Provide the [X, Y] coordinate of the cell's center where the given text is located.  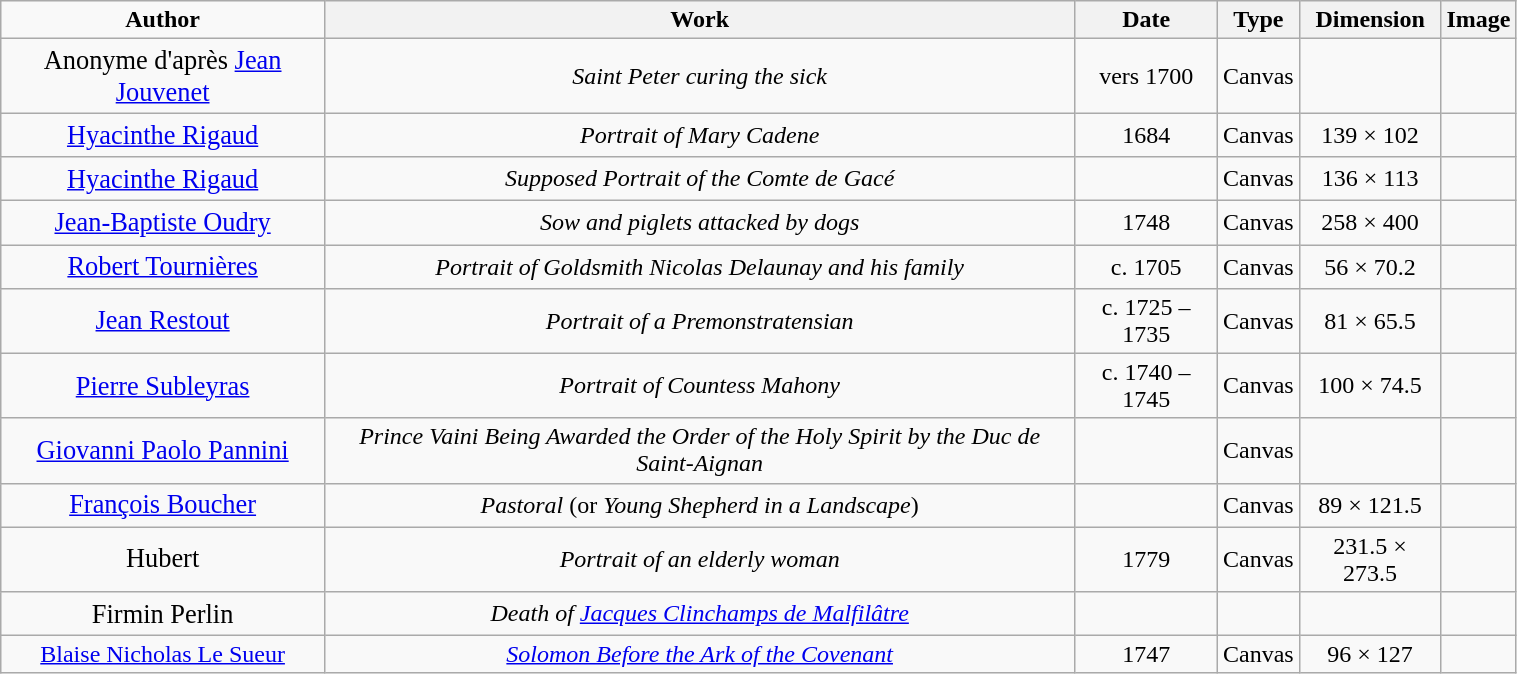
Pierre Subleyras [163, 386]
Supposed Portrait of the Comte de Gacé [699, 179]
Hubert [163, 560]
Portrait of Goldsmith Nicolas Delaunay and his family [699, 266]
96 × 127 [1370, 654]
Author [163, 20]
139 × 102 [1370, 136]
Pastoral (or Young Shepherd in a Landscape) [699, 505]
Type [1258, 20]
136 × 113 [1370, 179]
Blaise Nicholas Le Sueur [163, 654]
Prince Vaini Being Awarded the Order of the Holy Spirit by the Duc de Saint-Aignan [699, 450]
Robert Tournières [163, 266]
Death of Jacques Clinchamps de Malfilâtre [699, 614]
100 × 74.5 [1370, 386]
Image [1478, 20]
231.5 × 273.5 [1370, 560]
56 × 70.2 [1370, 266]
258 × 400 [1370, 223]
c. 1725 – 1735 [1146, 320]
Dimension [1370, 20]
1684 [1146, 136]
Date [1146, 20]
Giovanni Paolo Pannini [163, 450]
Portrait of Countess Mahony [699, 386]
1779 [1146, 560]
Portrait of a Premonstratensian [699, 320]
Portrait of Mary Cadene [699, 136]
c. 1705 [1146, 266]
Portrait of an elderly woman [699, 560]
89 × 121.5 [1370, 505]
Firmin Perlin [163, 614]
Work [699, 20]
Jean Restout [163, 320]
Jean-Baptiste Oudry [163, 223]
vers 1700 [1146, 76]
c. 1740 – 1745 [1146, 386]
Anonyme d'après Jean Jouvenet [163, 76]
Sow and piglets attacked by dogs [699, 223]
Solomon Before the Ark of the Covenant [699, 654]
Saint Peter curing the sick [699, 76]
1748 [1146, 223]
81 × 65.5 [1370, 320]
François Boucher [163, 505]
1747 [1146, 654]
